Search for the cell housing the specified text and yield its [X, Y] center coordinate. 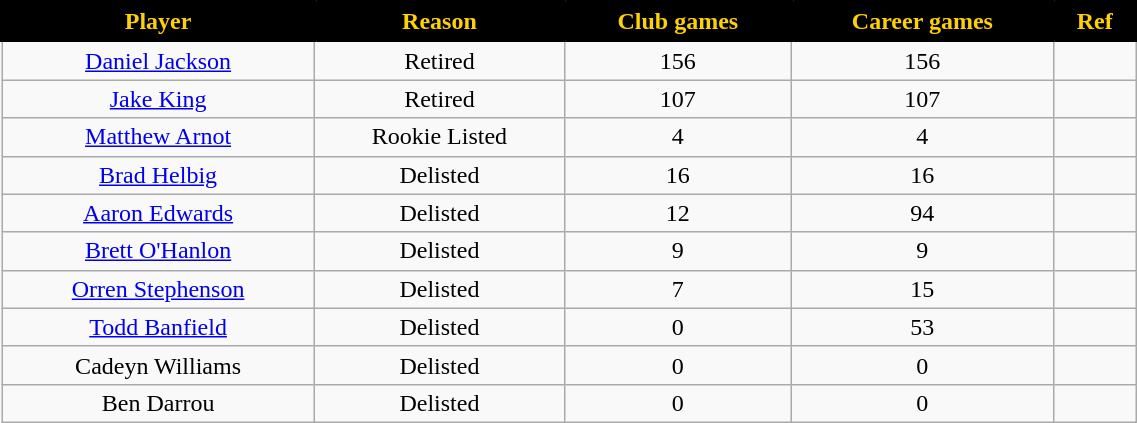
53 [922, 327]
Ben Darrou [158, 403]
Matthew Arnot [158, 137]
Brett O'Hanlon [158, 251]
Rookie Listed [440, 137]
Daniel Jackson [158, 60]
Jake King [158, 99]
Todd Banfield [158, 327]
Reason [440, 22]
15 [922, 289]
Cadeyn Williams [158, 365]
Player [158, 22]
7 [678, 289]
94 [922, 213]
Aaron Edwards [158, 213]
Club games [678, 22]
Brad Helbig [158, 175]
Ref [1094, 22]
Orren Stephenson [158, 289]
12 [678, 213]
Career games [922, 22]
